Extract the [X, Y] coordinate from the center of the cell holding the provided text.  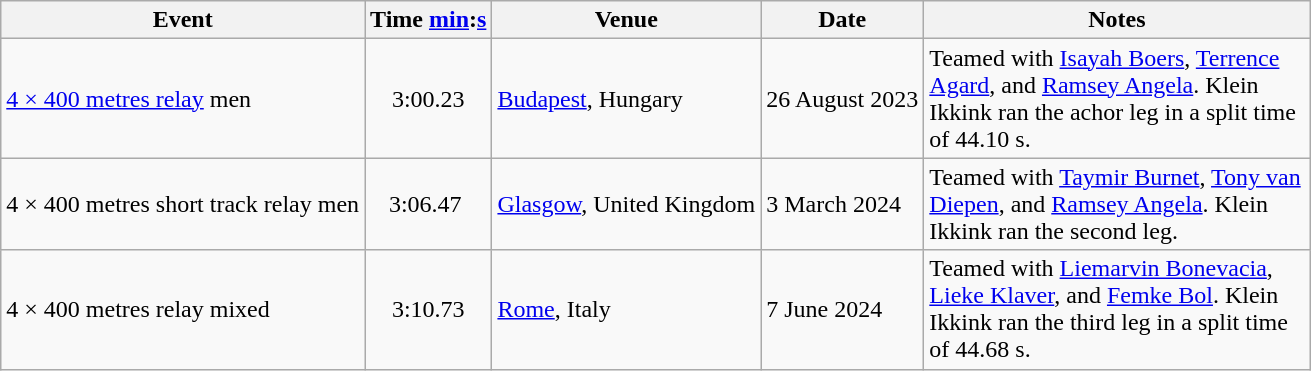
Venue [626, 20]
7 June 2024 [842, 310]
3:06.47 [428, 204]
Glasgow, United Kingdom [626, 204]
Teamed with Taymir Burnet, Tony van Diepen, and Ramsey Angela. Klein Ikkink ran the second leg. [1117, 204]
Notes [1117, 20]
Teamed with Isayah Boers, Terrence Agard, and Ramsey Angela. Klein Ikkink ran the achor leg in a split time of 44.10 s. [1117, 98]
3:10.73 [428, 310]
4 × 400 metres short track relay men [183, 204]
Teamed with Liemarvin Bonevacia, Lieke Klaver, and Femke Bol. Klein Ikkink ran the third leg in a split time of 44.68 s. [1117, 310]
Time min:s [428, 20]
Event [183, 20]
3 March 2024 [842, 204]
Budapest, Hungary [626, 98]
Rome, Italy [626, 310]
Date [842, 20]
4 × 400 metres relay mixed [183, 310]
3:00.23 [428, 98]
4 × 400 metres relay men [183, 98]
26 August 2023 [842, 98]
